Find where the given text appears and provide that cell's center as [X, Y] coordinate. 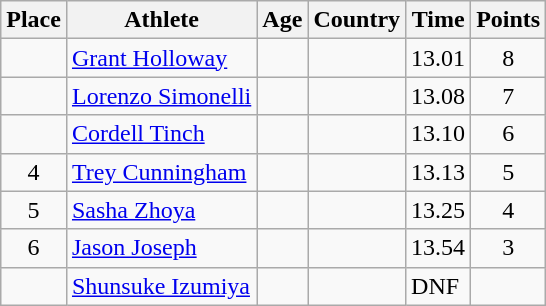
Lorenzo Simonelli [161, 96]
13.10 [438, 134]
Points [508, 20]
Shunsuke Izumiya [161, 286]
13.54 [438, 248]
13.01 [438, 58]
13.13 [438, 172]
Country [357, 20]
Athlete [161, 20]
Trey Cunningham [161, 172]
3 [508, 248]
Time [438, 20]
13.25 [438, 210]
8 [508, 58]
Sasha Zhoya [161, 210]
Place [34, 20]
Grant Holloway [161, 58]
7 [508, 96]
Age [282, 20]
Jason Joseph [161, 248]
13.08 [438, 96]
DNF [438, 286]
Cordell Tinch [161, 134]
